Search for the cell housing the specified text and yield its [x, y] center coordinate. 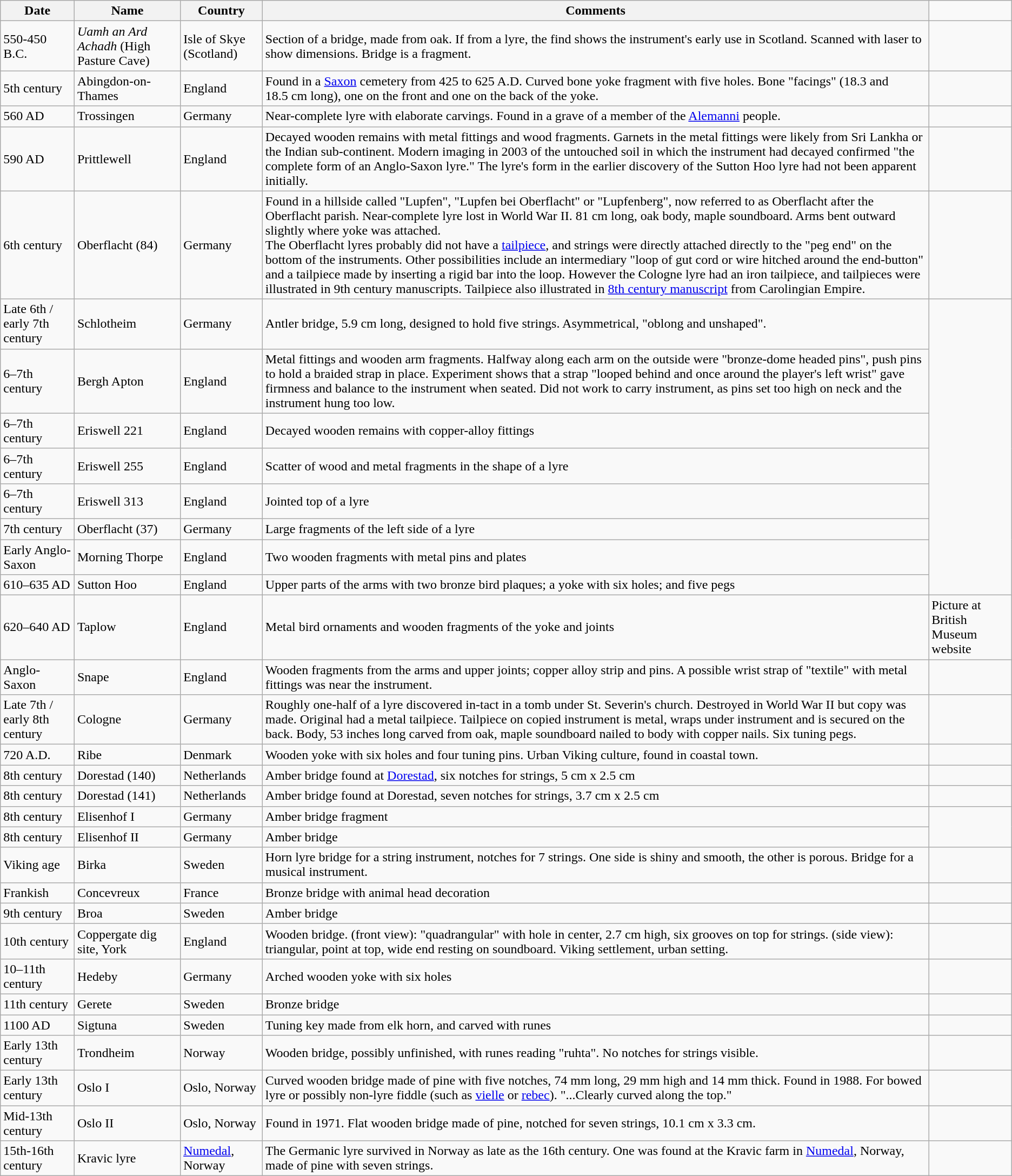
Near-complete lyre with elaborate carvings. Found in a grave of a member of the Alemanni people. [596, 116]
Bergh Apton [127, 381]
Oslo II [127, 1124]
Morning Thorpe [127, 557]
Kravic lyre [127, 1158]
Horn lyre bridge for a string instrument, notches for 7 strings. One side is shiny and smooth, the other is porous. Bridge for a musical instrument. [596, 865]
Two wooden fragments with metal pins and plates [596, 557]
Eriswell 221 [127, 430]
Prittlewell [127, 159]
Abingdon-on-Thames [127, 89]
7th century [38, 529]
Amber bridge found at Dorestad, six notches for strings, 5 cm x 2.5 cm [596, 775]
10th century [38, 941]
Uamh an Ard Achadh (High Pasture Cave) [127, 46]
610–635 AD [38, 585]
Bronze bridge with animal head decoration [596, 893]
620–640 AD [38, 627]
France [222, 893]
1100 AD [38, 1025]
Wooden yoke with six holes and four tuning pins. Urban Viking culture, found in coastal town. [596, 755]
Taplow [127, 627]
Bronze bridge [596, 1004]
5th century [38, 89]
Eriswell 255 [127, 466]
Schlotheim [127, 324]
Tuning key made from elk horn, and carved with runes [596, 1025]
Numedal, Norway [222, 1158]
Oberflacht (84) [127, 245]
Sigtuna [127, 1025]
Birka [127, 865]
Concevreux [127, 893]
Dorestad (140) [127, 775]
Arched wooden yoke with six holes [596, 976]
Large fragments of the left side of a lyre [596, 529]
Isle of Skye (Scotland) [222, 46]
Gerete [127, 1004]
Amber bridge found at Dorestad, seven notches for strings, 3.7 cm x 2.5 cm [596, 796]
Broa [127, 913]
Elisenhof I [127, 816]
590 AD [38, 159]
Anglo-Saxon [38, 677]
Norway [222, 1053]
Scatter of wood and metal fragments in the shape of a lyre [596, 466]
560 AD [38, 116]
10–11th century [38, 976]
Picture at British Museum website [970, 627]
550-450 B.C. [38, 46]
Comments [596, 11]
Frankish [38, 893]
Late 7th / early 8th century [38, 720]
Amber bridge fragment [596, 816]
Hedeby [127, 976]
Dorestad (141) [127, 796]
Upper parts of the arms with two bronze bird plaques; a yoke with six holes; and five pegs [596, 585]
Oberflacht (37) [127, 529]
720 A.D. [38, 755]
Country [222, 11]
Wooden bridge, possibly unfinished, with runes reading "ruhta". No notches for strings visible. [596, 1053]
Metal bird ornaments and wooden fragments of the yoke and joints [596, 627]
Cologne [127, 720]
Late 6th / early 7th century [38, 324]
Trossingen [127, 116]
Name [127, 11]
Eriswell 313 [127, 501]
Oslo I [127, 1088]
Denmark [222, 755]
Elisenhof II [127, 837]
Ribe [127, 755]
Coppergate dig site, York [127, 941]
Mid-13th century [38, 1124]
Found in 1971. Flat wooden bridge made of pine, notched for seven strings, 10.1 cm x 3.3 cm. [596, 1124]
6th century [38, 245]
Sutton Hoo [127, 585]
Date [38, 11]
Jointed top of a lyre [596, 501]
Decayed wooden remains with copper-alloy fittings [596, 430]
Snape [127, 677]
Early Anglo-Saxon [38, 557]
Antler bridge, 5.9 cm long, designed to hold five strings. Asymmetrical, "oblong and unshaped". [596, 324]
11th century [38, 1004]
Viking age [38, 865]
15th-16th century [38, 1158]
9th century [38, 913]
Trondheim [127, 1053]
